Pinpoint the cell where the given text exists, returning its (X, Y) midpoint coordinate. 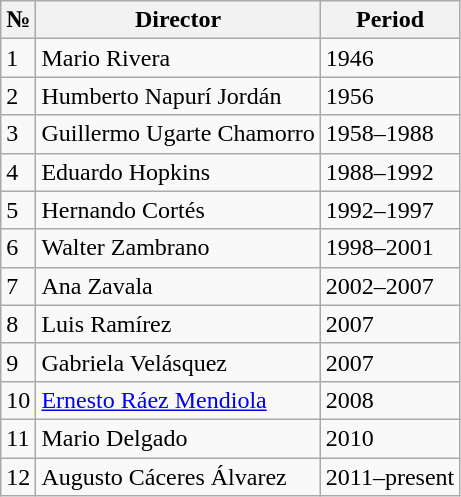
1956 (390, 96)
Hernando Cortés (178, 210)
2010 (390, 438)
№ (18, 20)
1988–1992 (390, 172)
9 (18, 362)
7 (18, 286)
Ernesto Ráez Mendiola (178, 400)
2011–present (390, 477)
1998–2001 (390, 248)
Guillermo Ugarte Chamorro (178, 134)
Gabriela Velásquez (178, 362)
5 (18, 210)
Period (390, 20)
Augusto Cáceres Álvarez (178, 477)
1 (18, 58)
1946 (390, 58)
4 (18, 172)
Eduardo Hopkins (178, 172)
Humberto Napurí Jordán (178, 96)
2002–2007 (390, 286)
11 (18, 438)
Walter Zambrano (178, 248)
1958–1988 (390, 134)
Director (178, 20)
Mario Delgado (178, 438)
Mario Rivera (178, 58)
3 (18, 134)
2 (18, 96)
Ana Zavala (178, 286)
2008 (390, 400)
10 (18, 400)
6 (18, 248)
12 (18, 477)
8 (18, 324)
1992–1997 (390, 210)
Luis Ramírez (178, 324)
